Search for the cell housing the specified text and yield its [x, y] center coordinate. 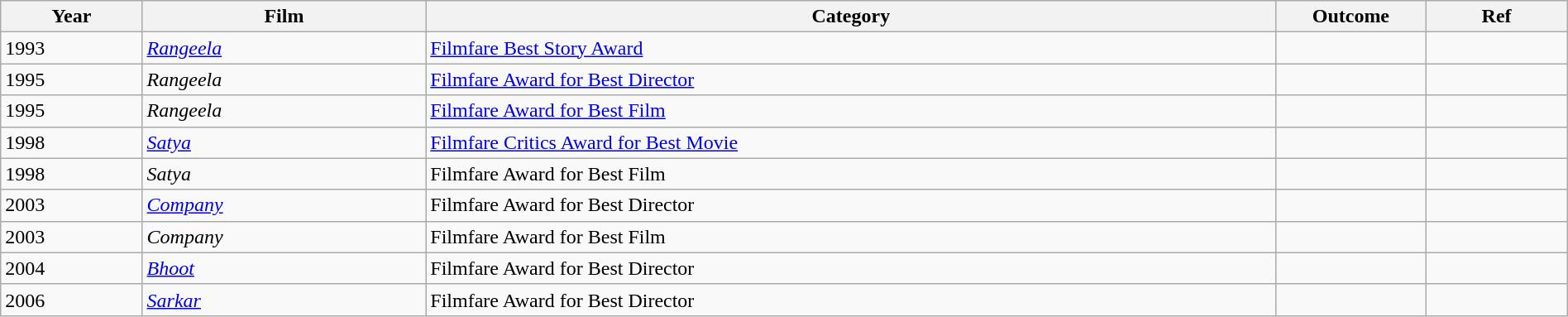
Filmfare Best Story Award [851, 48]
2004 [71, 268]
Film [284, 17]
Bhoot [284, 268]
Sarkar [284, 300]
1993 [71, 48]
Outcome [1351, 17]
2006 [71, 300]
Ref [1497, 17]
Year [71, 17]
Filmfare Critics Award for Best Movie [851, 142]
Category [851, 17]
